Pinpoint the cell where the given text exists, returning its (x, y) midpoint coordinate. 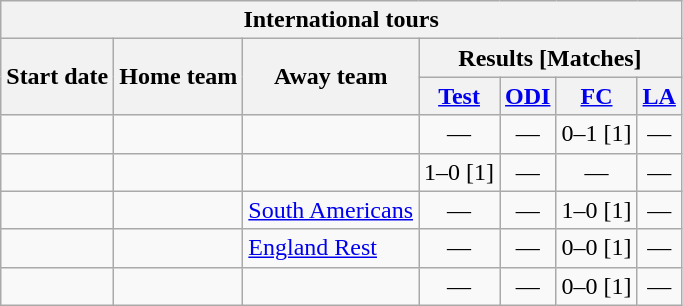
South Americans (331, 210)
Away team (331, 77)
ODI (528, 96)
FC (596, 96)
Start date (58, 77)
0–1 [1] (596, 134)
Results [Matches] (550, 58)
LA (659, 96)
England Rest (331, 248)
Home team (178, 77)
International tours (342, 20)
Test (460, 96)
